Capture the cell that displays the provided text and extract its (x, y) central coordinate. 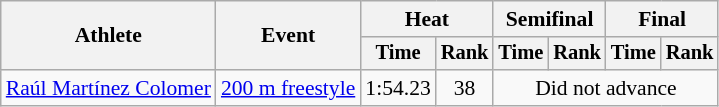
Athlete (108, 36)
Raúl Martínez Colomer (108, 88)
200 m freestyle (288, 88)
38 (465, 88)
Event (288, 36)
Semifinal (549, 19)
Heat (426, 19)
Final (662, 19)
1:54.23 (398, 88)
Did not advance (606, 88)
